Provide the (X, Y) coordinate of the cell's center where the given text is located.  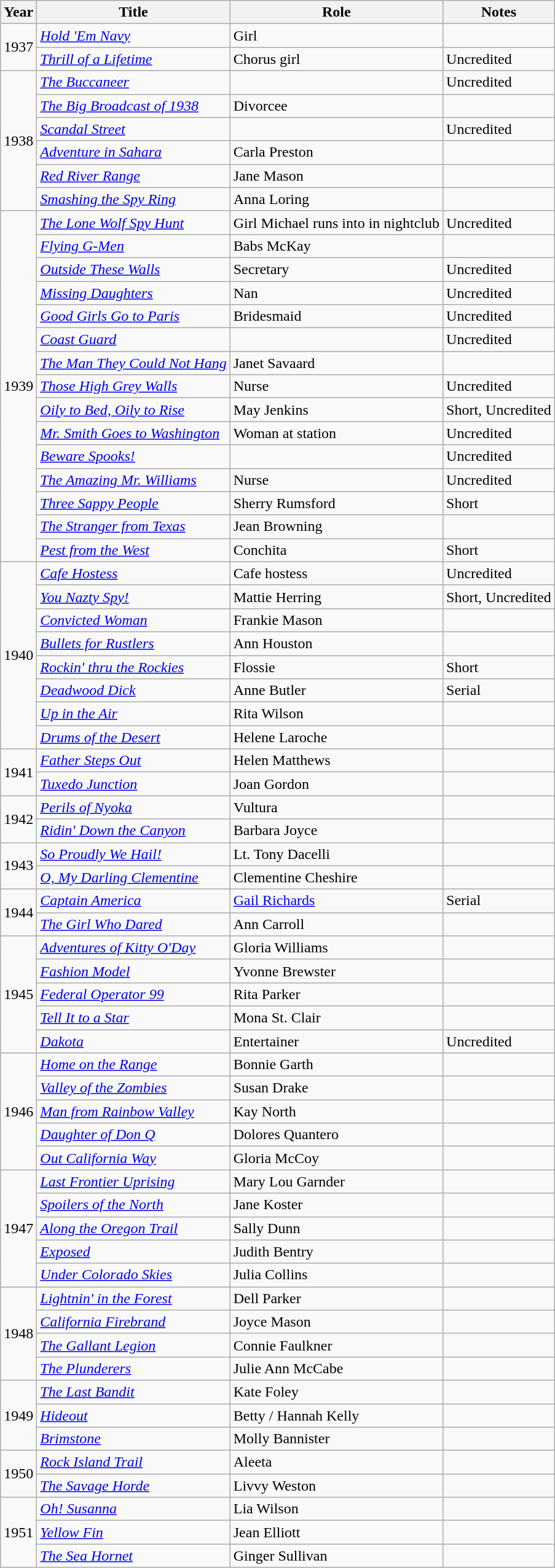
O, My Darling Clementine (133, 877)
Hideout (133, 1415)
Outside These Walls (133, 269)
Tell It to a Star (133, 1017)
1941 (18, 772)
Helen Matthews (336, 761)
Rita Parker (336, 994)
Joyce Mason (336, 1322)
Along the Oregon Trail (133, 1228)
Spoilers of the North (133, 1205)
The Last Bandit (133, 1392)
Oh! Susanna (133, 1509)
Clementine Cheshire (336, 877)
Valley of the Zombies (133, 1088)
Out California Way (133, 1158)
Jane Koster (336, 1205)
Role (336, 12)
Molly Bannister (336, 1439)
1949 (18, 1415)
Good Girls Go to Paris (133, 316)
Sherry Rumsford (336, 503)
Rita Wilson (336, 714)
Fashion Model (133, 971)
1937 (18, 47)
1951 (18, 1532)
Secretary (336, 269)
Sally Dunn (336, 1228)
May Jenkins (336, 410)
Home on the Range (133, 1065)
Dolores Quantero (336, 1135)
You Nazty Spy! (133, 597)
Bridesmaid (336, 316)
The Savage Horde (133, 1486)
Connie Faulkner (336, 1345)
Mattie Herring (336, 597)
Entertainer (336, 1041)
The Amazing Mr. Williams (133, 480)
Julie Ann McCabe (336, 1368)
Under Colorado Skies (133, 1275)
Perils of Nyoka (133, 807)
Julia Collins (336, 1275)
Carla Preston (336, 152)
The Buccaneer (133, 82)
Dell Parker (336, 1298)
1945 (18, 994)
Father Steps Out (133, 761)
Flossie (336, 667)
Helene Laroche (336, 737)
Lt. Tony Dacelli (336, 854)
Red River Range (133, 176)
Federal Operator 99 (133, 994)
Yvonne Brewster (336, 971)
Gloria Williams (336, 947)
Vultura (336, 807)
Three Sappy People (133, 503)
Cafe Hostess (133, 573)
Scandal Street (133, 129)
Pest from the West (133, 550)
The Stranger from Texas (133, 527)
Mary Lou Garnder (336, 1182)
Judith Bentry (336, 1252)
Those High Grey Walls (133, 386)
Ann Houston (336, 643)
The Man They Could Not Hang (133, 363)
Up in the Air (133, 714)
Bonnie Garth (336, 1065)
Lightnin' in the Forest (133, 1298)
Mona St. Clair (336, 1017)
Livvy Weston (336, 1486)
1943 (18, 866)
The Lone Wolf Spy Hunt (133, 222)
Woman at station (336, 433)
Last Frontier Uprising (133, 1182)
Oily to Bed, Oily to Rise (133, 410)
Betty / Hannah Kelly (336, 1415)
Susan Drake (336, 1088)
Jean Browning (336, 527)
Joan Gordon (336, 784)
1948 (18, 1333)
Babs McKay (336, 246)
Dakota (133, 1041)
Anna Loring (336, 199)
Anne Butler (336, 691)
So Proudly We Hail! (133, 854)
Man from Rainbow Valley (133, 1111)
Daughter of Don Q (133, 1135)
The Gallant Legion (133, 1345)
Coast Guard (133, 340)
Gail Richards (336, 901)
Hold 'Em Navy (133, 36)
Gloria McCoy (336, 1158)
Bullets for Rustlers (133, 643)
The Sea Hornet (133, 1556)
Ridin' Down the Canyon (133, 831)
Adventure in Sahara (133, 152)
The Girl Who Dared (133, 924)
Jean Elliott (336, 1532)
Frankie Mason (336, 620)
Year (18, 12)
Lia Wilson (336, 1509)
Beware Spooks! (133, 457)
Conchita (336, 550)
Nan (336, 293)
1950 (18, 1474)
California Firebrand (133, 1322)
Adventures of Kitty O'Day (133, 947)
Girl (336, 36)
Tuxedo Junction (133, 784)
Exposed (133, 1252)
The Big Broadcast of 1938 (133, 106)
Kay North (336, 1111)
1940 (18, 655)
Captain America (133, 901)
Notes (499, 12)
Drums of the Desert (133, 737)
Smashing the Spy Ring (133, 199)
Deadwood Dick (133, 691)
Aleeta (336, 1462)
1947 (18, 1228)
Jane Mason (336, 176)
Barbara Joyce (336, 831)
Chorus girl (336, 59)
Title (133, 12)
1938 (18, 141)
Girl Michael runs into in nightclub (336, 222)
1946 (18, 1111)
Brimstone (133, 1439)
The Plunderers (133, 1368)
Thrill of a Lifetime (133, 59)
1942 (18, 819)
Rockin' thru the Rockies (133, 667)
Ann Carroll (336, 924)
Kate Foley (336, 1392)
Flying G-Men (133, 246)
Yellow Fin (133, 1532)
Convicted Woman (133, 620)
1939 (18, 386)
Rock Island Trail (133, 1462)
Divorcee (336, 106)
1944 (18, 912)
Missing Daughters (133, 293)
Janet Savaard (336, 363)
Mr. Smith Goes to Washington (133, 433)
Cafe hostess (336, 573)
Ginger Sullivan (336, 1556)
